Find where the given text appears and provide that cell's center as (X, Y) coordinate. 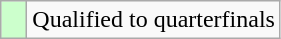
Qualified to quarterfinals (154, 20)
